Locate the cell with the specified text and output its [x, y] center coordinate. 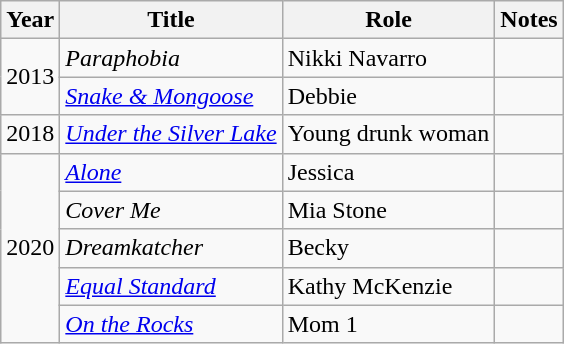
Becky [388, 248]
Paraphobia [171, 58]
Cover Me [171, 210]
Mia Stone [388, 210]
Debbie [388, 96]
Nikki Navarro [388, 58]
Notes [529, 20]
2013 [30, 77]
Dreamkatcher [171, 248]
Alone [171, 172]
Kathy McKenzie [388, 286]
Snake & Mongoose [171, 96]
Under the Silver Lake [171, 134]
Equal Standard [171, 286]
Title [171, 20]
Role [388, 20]
Jessica [388, 172]
2020 [30, 248]
On the Rocks [171, 324]
Year [30, 20]
2018 [30, 134]
Mom 1 [388, 324]
Young drunk woman [388, 134]
